Output the (x, y) coordinate of the center of the cell containing the given text.  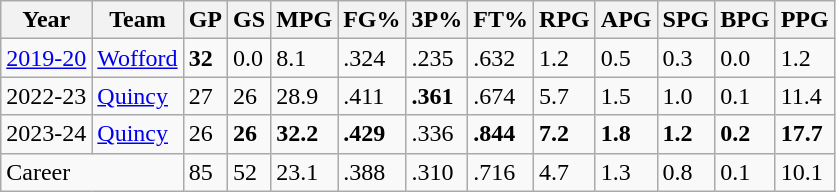
SPG (686, 20)
1.3 (626, 172)
RPG (565, 20)
.235 (437, 58)
85 (205, 172)
1.0 (686, 96)
23.1 (304, 172)
1.8 (626, 134)
Team (138, 20)
GS (250, 20)
52 (250, 172)
Career (92, 172)
17.7 (804, 134)
Wofford (138, 58)
2023-24 (46, 134)
.632 (501, 58)
32.2 (304, 134)
.844 (501, 134)
10.1 (804, 172)
4.7 (565, 172)
0.5 (626, 58)
32 (205, 58)
.674 (501, 96)
GP (205, 20)
28.9 (304, 96)
.429 (372, 134)
MPG (304, 20)
27 (205, 96)
11.4 (804, 96)
.361 (437, 96)
.411 (372, 96)
8.1 (304, 58)
APG (626, 20)
7.2 (565, 134)
FG% (372, 20)
PPG (804, 20)
0.8 (686, 172)
Year (46, 20)
BPG (745, 20)
1.5 (626, 96)
.336 (437, 134)
FT% (501, 20)
.310 (437, 172)
2019-20 (46, 58)
0.2 (745, 134)
.388 (372, 172)
.716 (501, 172)
5.7 (565, 96)
2022-23 (46, 96)
.324 (372, 58)
0.3 (686, 58)
3P% (437, 20)
